Identify which cell holds the provided text, then report its (X, Y) central coordinate. 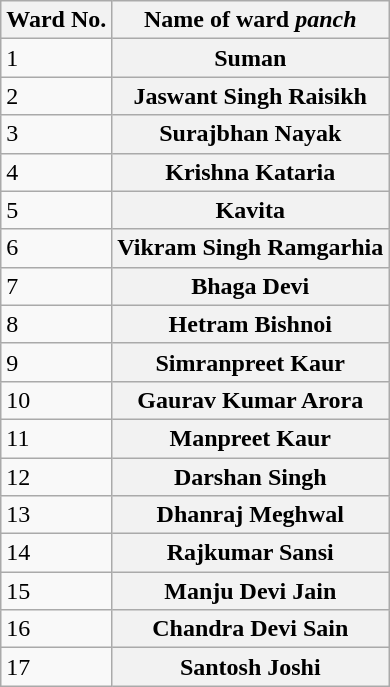
Santosh Joshi (250, 667)
Name of ward panch (250, 20)
15 (56, 591)
4 (56, 172)
7 (56, 286)
Kavita (250, 210)
1 (56, 58)
Darshan Singh (250, 477)
Jaswant Singh Raisikh (250, 96)
Suman (250, 58)
14 (56, 553)
Ward No. (56, 20)
12 (56, 477)
Krishna Kataria (250, 172)
16 (56, 629)
3 (56, 134)
Surajbhan Nayak (250, 134)
Chandra Devi Sain (250, 629)
Hetram Bishnoi (250, 324)
17 (56, 667)
2 (56, 96)
Simranpreet Kaur (250, 362)
5 (56, 210)
6 (56, 248)
9 (56, 362)
8 (56, 324)
10 (56, 400)
Manju Devi Jain (250, 591)
Vikram Singh Ramgarhia (250, 248)
Dhanraj Meghwal (250, 515)
11 (56, 438)
Gaurav Kumar Arora (250, 400)
Manpreet Kaur (250, 438)
13 (56, 515)
Rajkumar Sansi (250, 553)
Bhaga Devi (250, 286)
